Output the (X, Y) coordinate of the center of the cell containing the given text.  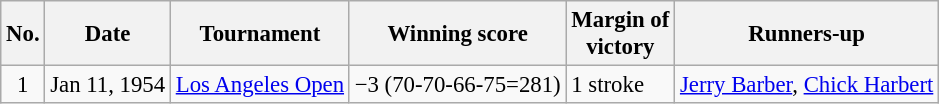
Date (108, 34)
Los Angeles Open (260, 85)
Winning score (458, 34)
Jan 11, 1954 (108, 85)
1 (23, 85)
No. (23, 34)
1 stroke (620, 85)
Jerry Barber, Chick Harbert (807, 85)
Margin ofvictory (620, 34)
Tournament (260, 34)
Runners-up (807, 34)
−3 (70-70-66-75=281) (458, 85)
